Extract the (x, y) coordinate from the center of the cell holding the provided text.  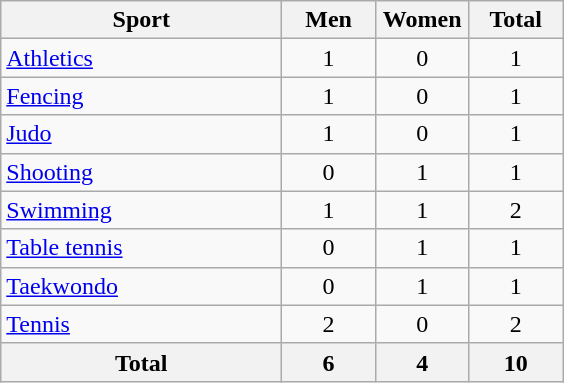
Judo (142, 134)
Tennis (142, 324)
Shooting (142, 172)
Men (329, 20)
Athletics (142, 58)
Fencing (142, 96)
Swimming (142, 210)
4 (422, 362)
Sport (142, 20)
6 (329, 362)
Women (422, 20)
10 (516, 362)
Taekwondo (142, 286)
Table tennis (142, 248)
